Output the [X, Y] coordinate of the center of the cell containing the given text.  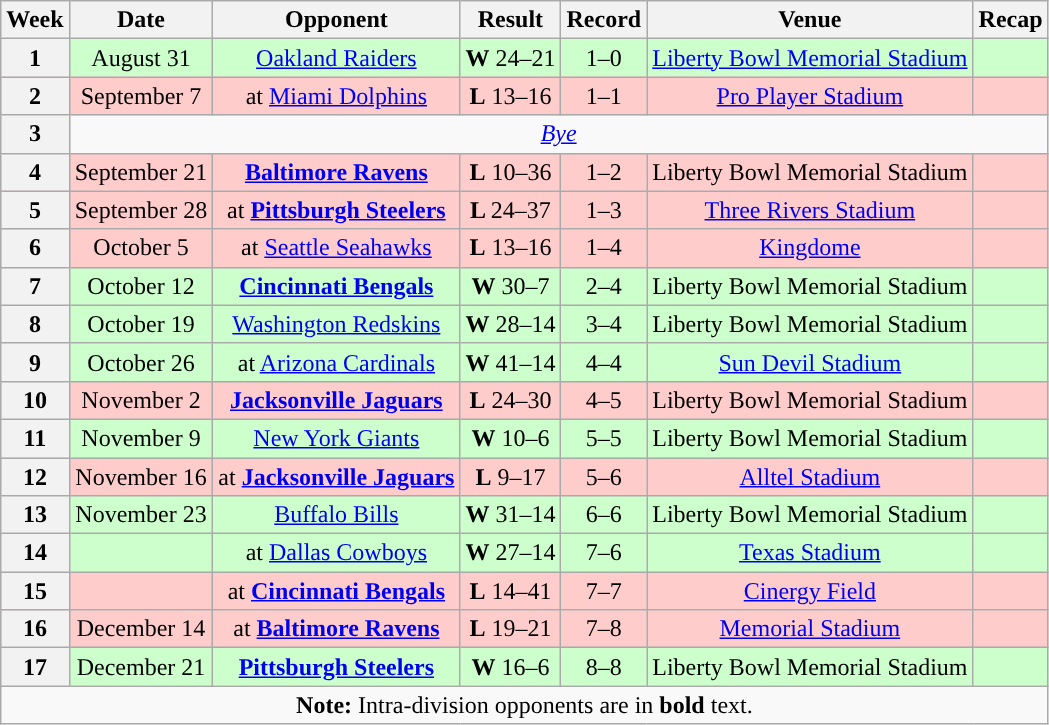
17 [35, 667]
7–6 [604, 553]
Oakland Raiders [336, 58]
W 10–6 [510, 438]
1–0 [604, 58]
W 24–21 [510, 58]
1–1 [604, 96]
December 14 [141, 629]
W 27–14 [510, 553]
11 [35, 438]
Pro Player Stadium [810, 96]
New York Giants [336, 438]
Record [604, 20]
6 [35, 248]
L 19–21 [510, 629]
September 28 [141, 210]
2 [35, 96]
Note: Intra-division opponents are in bold text. [524, 705]
October 5 [141, 248]
7–8 [604, 629]
Washington Redskins [336, 324]
7 [35, 286]
W 28–14 [510, 324]
at Pittsburgh Steelers [336, 210]
3–4 [604, 324]
W 16–6 [510, 667]
1–4 [604, 248]
L 10–36 [510, 172]
Buffalo Bills [336, 515]
September 7 [141, 96]
8 [35, 324]
10 [35, 400]
Memorial Stadium [810, 629]
Opponent [336, 20]
6–6 [604, 515]
7–7 [604, 591]
October 12 [141, 286]
3 [35, 134]
at Arizona Cardinals [336, 362]
4–4 [604, 362]
at Cincinnati Bengals [336, 591]
L 9–17 [510, 477]
December 21 [141, 667]
October 19 [141, 324]
L 24–30 [510, 400]
Week [35, 20]
1 [35, 58]
Kingdome [810, 248]
at Baltimore Ravens [336, 629]
4 [35, 172]
at Seattle Seahawks [336, 248]
at Jacksonville Jaguars [336, 477]
Three Rivers Stadium [810, 210]
W 41–14 [510, 362]
Baltimore Ravens [336, 172]
13 [35, 515]
9 [35, 362]
15 [35, 591]
August 31 [141, 58]
November 16 [141, 477]
Venue [810, 20]
1–3 [604, 210]
September 21 [141, 172]
8–8 [604, 667]
at Miami Dolphins [336, 96]
Recap [1010, 20]
November 23 [141, 515]
4–5 [604, 400]
Result [510, 20]
Cinergy Field [810, 591]
Cincinnati Bengals [336, 286]
L 24–37 [510, 210]
2–4 [604, 286]
5–6 [604, 477]
W 31–14 [510, 515]
Pittsburgh Steelers [336, 667]
14 [35, 553]
16 [35, 629]
Alltel Stadium [810, 477]
W 30–7 [510, 286]
October 26 [141, 362]
Date [141, 20]
1–2 [604, 172]
at Dallas Cowboys [336, 553]
Jacksonville Jaguars [336, 400]
L 14–41 [510, 591]
Sun Devil Stadium [810, 362]
5 [35, 210]
November 2 [141, 400]
5–5 [604, 438]
November 9 [141, 438]
12 [35, 477]
Bye [558, 134]
Texas Stadium [810, 553]
